Provide the [X, Y] coordinate of the cell's center where the given text is located.  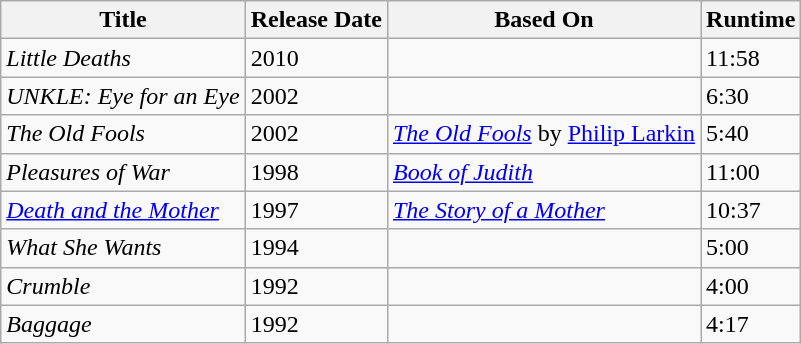
Runtime [751, 20]
The Old Fools by Philip Larkin [544, 134]
5:40 [751, 134]
Title [123, 20]
2010 [316, 58]
10:37 [751, 210]
What She Wants [123, 248]
The Story of a Mother [544, 210]
6:30 [751, 96]
1997 [316, 210]
Death and the Mother [123, 210]
Pleasures of War [123, 172]
11:00 [751, 172]
Crumble [123, 286]
UNKLE: Eye for an Eye [123, 96]
4:17 [751, 324]
Release Date [316, 20]
11:58 [751, 58]
1998 [316, 172]
4:00 [751, 286]
1994 [316, 248]
Little Deaths [123, 58]
The Old Fools [123, 134]
5:00 [751, 248]
Baggage [123, 324]
Book of Judith [544, 172]
Based On [544, 20]
